Provide the (X, Y) coordinate of the cell's center where the given text is located.  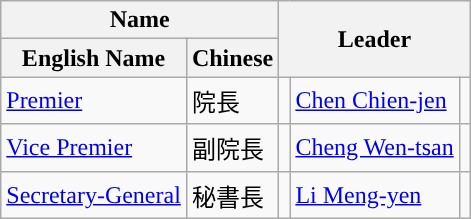
Chen Chien-jen (374, 100)
Chinese (232, 58)
Leader (374, 39)
Li Meng-yen (374, 194)
Name (140, 20)
Cheng Wen-tsan (374, 148)
English Name (94, 58)
院長 (232, 100)
副院長 (232, 148)
秘書長 (232, 194)
Premier (94, 100)
Secretary-General (94, 194)
Vice Premier (94, 148)
